Find where the given text appears and provide that cell's center as [X, Y] coordinate. 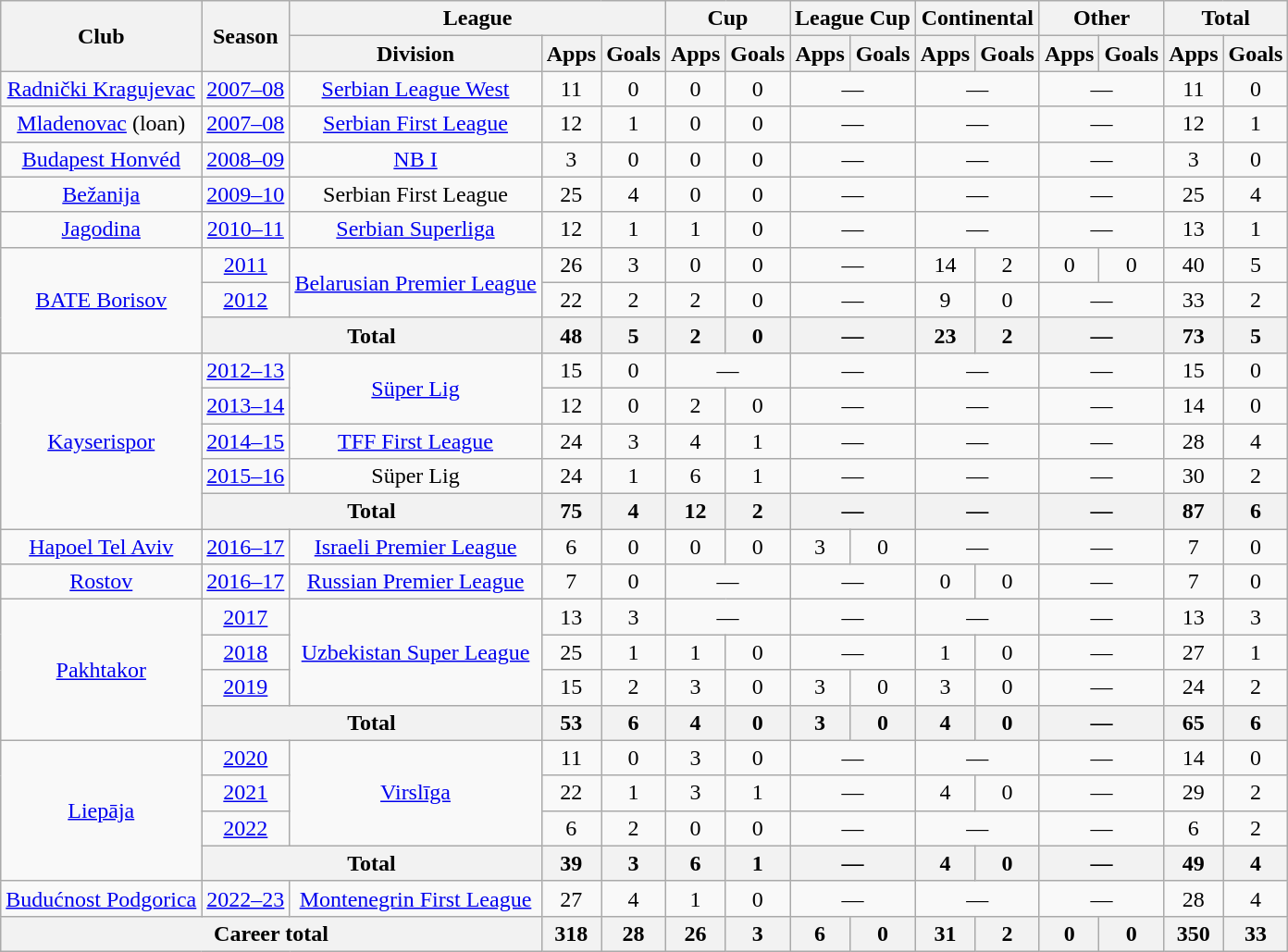
9 [945, 300]
Russian Premier League [415, 582]
2010–11 [246, 229]
Belarusian Premier League [415, 282]
TFF First League [415, 441]
Radnički Kragujevac [102, 89]
Pakhtakor [102, 670]
2017 [246, 617]
2018 [246, 652]
League [477, 19]
350 [1194, 933]
Division [415, 54]
40 [1194, 265]
Serbian Superliga [415, 229]
Serbian League West [415, 89]
2009–10 [246, 194]
65 [1194, 723]
Virslīga [415, 793]
2012–13 [246, 370]
Continental [977, 19]
Season [246, 36]
Israeli Premier League [415, 547]
2013–14 [246, 405]
Bežanija [102, 194]
NB I [415, 159]
31 [945, 933]
2015–16 [246, 476]
Rostov [102, 582]
Kayserispor [102, 440]
49 [1194, 863]
Other [1101, 19]
23 [945, 335]
87 [1194, 512]
Liepāja [102, 810]
30 [1194, 476]
2012 [246, 300]
318 [571, 933]
Hapoel Tel Aviv [102, 547]
Budućnost Podgorica [102, 898]
League Cup [853, 19]
Uzbekistan Super League [415, 652]
2014–15 [246, 441]
2020 [246, 758]
53 [571, 723]
Mladenovac (loan) [102, 124]
2021 [246, 793]
Cup [727, 19]
Club [102, 36]
39 [571, 863]
48 [571, 335]
29 [1194, 793]
2008–09 [246, 159]
75 [571, 512]
2022–23 [246, 898]
Jagodina [102, 229]
2011 [246, 265]
2019 [246, 687]
2022 [246, 828]
Budapest Honvéd [102, 159]
BATE Borisov [102, 300]
Montenegrin First League [415, 898]
Career total [271, 933]
73 [1194, 335]
